Identify which cell holds the provided text, then report its [X, Y] central coordinate. 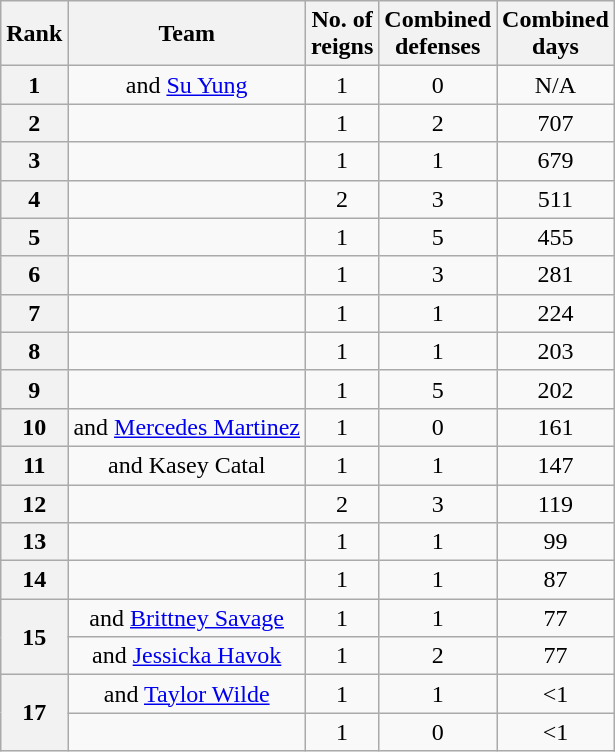
7 [34, 313]
9 [34, 389]
202 [556, 389]
224 [556, 313]
147 [556, 465]
No. ofreigns [342, 34]
Rank [34, 34]
679 [556, 161]
707 [556, 123]
17 [34, 713]
15 [34, 637]
and Jessicka Havok [187, 656]
87 [556, 580]
99 [556, 542]
and Kasey Catal [187, 465]
and Brittney Savage [187, 618]
8 [34, 351]
Team [187, 34]
281 [556, 275]
13 [34, 542]
161 [556, 427]
and Mercedes Martinez [187, 427]
and Su Yung [187, 85]
511 [556, 199]
10 [34, 427]
119 [556, 503]
6 [34, 275]
12 [34, 503]
and Taylor Wilde [187, 694]
4 [34, 199]
Combineddefenses [438, 34]
14 [34, 580]
203 [556, 351]
11 [34, 465]
Combineddays [556, 34]
N/A [556, 85]
455 [556, 237]
